Identify which cell holds the provided text, then report its [X, Y] central coordinate. 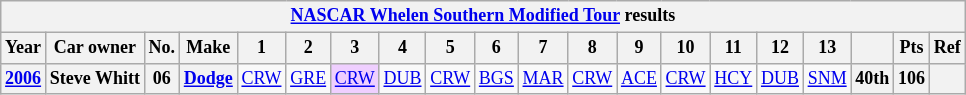
2 [308, 48]
7 [543, 48]
Steve Whitt [94, 78]
Year [24, 48]
4 [402, 48]
NASCAR Whelen Southern Modified Tour results [483, 16]
SNM [827, 78]
Dodge [208, 78]
No. [162, 48]
5 [450, 48]
Ref [947, 48]
Car owner [94, 48]
MAR [543, 78]
40th [872, 78]
10 [686, 48]
HCY [734, 78]
BGS [497, 78]
GRE [308, 78]
6 [497, 48]
8 [592, 48]
Pts [912, 48]
2006 [24, 78]
1 [262, 48]
9 [640, 48]
13 [827, 48]
3 [354, 48]
06 [162, 78]
ACE [640, 78]
11 [734, 48]
106 [912, 78]
12 [780, 48]
Make [208, 48]
